Capture the cell that displays the provided text and extract its [X, Y] central coordinate. 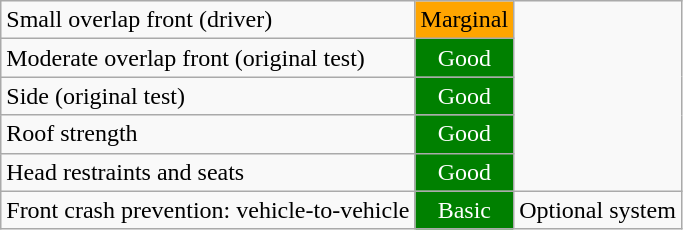
Front crash prevention: vehicle-to-vehicle [208, 210]
Marginal [464, 20]
Moderate overlap front (original test) [208, 58]
Head restraints and seats [208, 172]
Basic [464, 210]
Side (original test) [208, 96]
Roof strength [208, 134]
Small overlap front (driver) [208, 20]
Optional system [598, 210]
